From the cell containing the given text, extract its center point as [X, Y] coordinate. 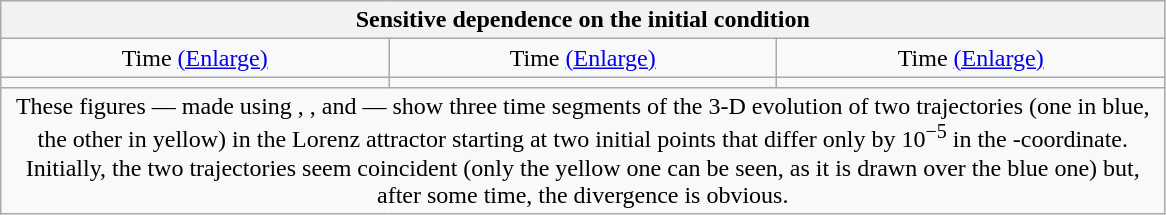
Sensitive dependence on the initial condition [583, 20]
